Provide the (X, Y) coordinate of the cell's center where the given text is located.  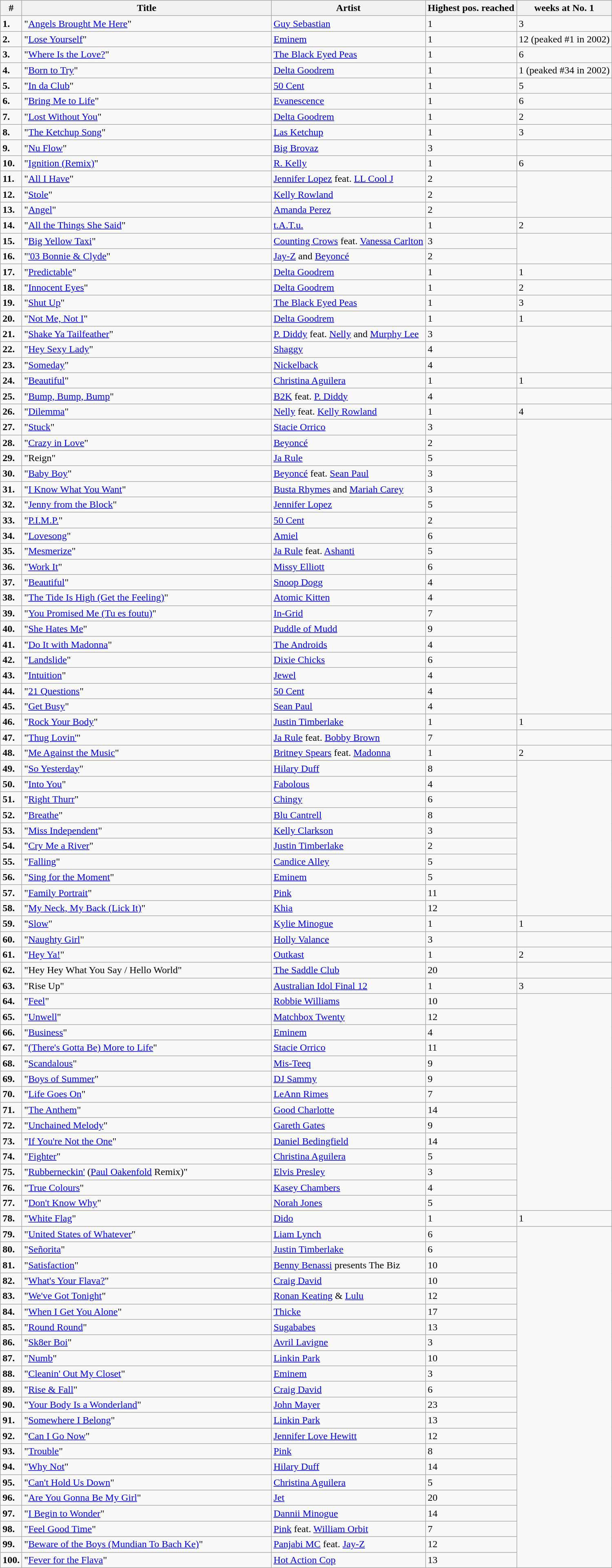
28. (11, 442)
Blu Cantrell (348, 815)
78. (11, 1219)
Daniel Bedingfield (348, 1141)
46. (11, 722)
Nelly feat. Kelly Rowland (348, 411)
31. (11, 489)
"Into You" (147, 784)
84. (11, 1312)
33. (11, 520)
"Can't Hold Us Down" (147, 1482)
"'03 Bonnie & Clyde" (147, 256)
"White Flag" (147, 1219)
Jennifer Love Hewitt (348, 1435)
Counting Crows feat. Vanessa Carlton (348, 241)
58. (11, 908)
Jennifer Lopez (348, 505)
Puddle of Mudd (348, 629)
"Angels Brought Me Here" (147, 24)
"Lose Yourself" (147, 39)
Pink feat. William Orbit (348, 1529)
"Boys of Summer" (147, 1079)
In-Grid (348, 613)
"So Yesterday" (147, 769)
96. (11, 1498)
"Rise Up" (147, 986)
"Slow" (147, 923)
"Dilemma" (147, 411)
"Satisfaction" (147, 1265)
"Feel Good Time" (147, 1529)
77. (11, 1203)
"Me Against the Music" (147, 753)
Evanescence (348, 101)
"(There's Gotta Be) More to Life" (147, 1048)
13. (11, 210)
Beyoncé (348, 442)
"Falling" (147, 861)
Beyoncé feat. Sean Paul (348, 474)
"If You're Not the One" (147, 1141)
24. (11, 380)
26. (11, 411)
62. (11, 970)
40. (11, 629)
"The Ketchup Song" (147, 132)
"Reign" (147, 458)
"Bump, Bump, Bump" (147, 396)
97. (11, 1513)
"Jenny from the Block" (147, 505)
John Mayer (348, 1405)
60. (11, 939)
98. (11, 1529)
"Born to Try" (147, 70)
57. (11, 892)
"All I Have" (147, 179)
"My Neck, My Back (Lick It)" (147, 908)
52. (11, 815)
20. (11, 318)
17 (471, 1312)
Dido (348, 1219)
Chingy (348, 799)
"Hey Ya!" (147, 955)
18. (11, 287)
Nickelback (348, 365)
95. (11, 1482)
1 (peaked #34 in 2002) (564, 70)
36. (11, 567)
"Angel" (147, 210)
"Fighter" (147, 1156)
DJ Sammy (348, 1079)
"Cry Me a River" (147, 846)
100. (11, 1560)
"Unwell" (147, 1017)
"Are You Gonna Be My Girl" (147, 1498)
59. (11, 923)
Mis-Teeq (348, 1063)
49. (11, 769)
22. (11, 349)
35. (11, 551)
"In da Club" (147, 86)
Robbie Williams (348, 1001)
11. (11, 179)
92. (11, 1435)
Las Ketchup (348, 132)
25. (11, 396)
"Rise & Fall" (147, 1389)
27. (11, 427)
44. (11, 691)
"Scandalous" (147, 1063)
"Don't Know Why" (147, 1203)
Guy Sebastian (348, 24)
Ja Rule (348, 458)
71. (11, 1110)
74. (11, 1156)
"Shake Ya Tailfeather" (147, 334)
37. (11, 582)
66. (11, 1032)
7. (11, 117)
34. (11, 536)
Shaggy (348, 349)
Amiel (348, 536)
"Life Goes On" (147, 1094)
Fabolous (348, 784)
Snoop Dogg (348, 582)
Kylie Minogue (348, 923)
42. (11, 660)
75. (11, 1172)
Gareth Gates (348, 1125)
Dixie Chicks (348, 660)
"Family Portrait" (147, 892)
89. (11, 1389)
12 (peaked #1 in 2002) (564, 39)
90. (11, 1405)
"The Anthem" (147, 1110)
"Lost Without You" (147, 117)
"Feel" (147, 1001)
47. (11, 738)
"Get Busy" (147, 707)
19. (11, 303)
The Androids (348, 644)
Elvis Presley (348, 1172)
56. (11, 877)
43. (11, 675)
Sugababes (348, 1327)
Liam Lynch (348, 1234)
3. (11, 55)
Big Brovaz (348, 148)
14. (11, 225)
"Baby Boy" (147, 474)
"True Colours" (147, 1188)
"Lovesong" (147, 536)
weeks at No. 1 (564, 8)
"Innocent Eyes" (147, 287)
"Ignition (Remix)" (147, 163)
93. (11, 1451)
Panjabi MC feat. Jay-Z (348, 1544)
9. (11, 148)
29. (11, 458)
"21 Questions" (147, 691)
"Why Not" (147, 1467)
Artist (348, 8)
"Not Me, Not I" (147, 318)
"Somewhere I Belong" (147, 1420)
41. (11, 644)
Ronan Keating & Lulu (348, 1296)
"The Tide Is High (Get the Feeling)" (147, 598)
"Sk8er Boi" (147, 1343)
50. (11, 784)
"Shut Up" (147, 303)
32. (11, 505)
"All the Things She Said" (147, 225)
21. (11, 334)
69. (11, 1079)
4. (11, 70)
Matchbox Twenty (348, 1017)
61. (11, 955)
"Unchained Melody" (147, 1125)
99. (11, 1544)
"Work It" (147, 567)
Title (147, 8)
79. (11, 1234)
16. (11, 256)
"Trouble" (147, 1451)
1. (11, 24)
"Numb" (147, 1358)
53. (11, 830)
R. Kelly (348, 163)
12. (11, 194)
88. (11, 1374)
81. (11, 1265)
B2K feat. P. Diddy (348, 396)
"Where Is the Love?" (147, 55)
Highest pos. reached (471, 8)
Missy Elliott (348, 567)
"Predictable" (147, 272)
"Fever for the Flava" (147, 1560)
"Right Thurr" (147, 799)
86. (11, 1343)
Jennifer Lopez feat. LL Cool J (348, 179)
Jay-Z and Beyoncé (348, 256)
"I Know What You Want" (147, 489)
55. (11, 861)
Hot Action Cop (348, 1560)
"Stole" (147, 194)
"What's Your Flava?" (147, 1281)
38. (11, 598)
82. (11, 1281)
"Naughty Girl" (147, 939)
"Bring Me to Life" (147, 101)
"Hey Sexy Lady" (147, 349)
"Señorita" (147, 1250)
Ja Rule feat. Bobby Brown (348, 738)
64. (11, 1001)
Kasey Chambers (348, 1188)
67. (11, 1048)
Kelly Clarkson (348, 830)
68. (11, 1063)
23. (11, 365)
"Cleanin' Out My Closet" (147, 1374)
Busta Rhymes and Mariah Carey (348, 489)
17. (11, 272)
63. (11, 986)
Kelly Rowland (348, 194)
"Hey Hey What You Say / Hello World" (147, 970)
73. (11, 1141)
8. (11, 132)
Khia (348, 908)
5. (11, 86)
"Stuck" (147, 427)
Jet (348, 1498)
"Your Body Is a Wonderland" (147, 1405)
Candice Alley (348, 861)
Good Charlotte (348, 1110)
80. (11, 1250)
Sean Paul (348, 707)
51. (11, 799)
"Someday" (147, 365)
"Nu Flow" (147, 148)
"I Begin to Wonder" (147, 1513)
The Saddle Club (348, 970)
t.A.T.u. (348, 225)
Outkast (348, 955)
87. (11, 1358)
54. (11, 846)
LeAnn Rimes (348, 1094)
"Intuition" (147, 675)
6. (11, 101)
Thicke (348, 1312)
"Miss Independent" (147, 830)
Atomic Kitten (348, 598)
30. (11, 474)
"She Hates Me" (147, 629)
85. (11, 1327)
"P.I.M.P." (147, 520)
"United States of Whatever" (147, 1234)
Ja Rule feat. Ashanti (348, 551)
"Rubberneckin' (Paul Oakenfold Remix)" (147, 1172)
Britney Spears feat. Madonna (348, 753)
72. (11, 1125)
Jewel (348, 675)
Amanda Perez (348, 210)
# (11, 8)
"Beware of the Boys (Mundian To Bach Ke)" (147, 1544)
15. (11, 241)
Benny Benassi presents The Biz (348, 1265)
76. (11, 1188)
"Can I Go Now" (147, 1435)
"We've Got Tonight" (147, 1296)
"Breathe" (147, 815)
83. (11, 1296)
10. (11, 163)
65. (11, 1017)
Dannii Minogue (348, 1513)
"Round Round" (147, 1327)
"Rock Your Body" (147, 722)
23 (471, 1405)
"Sing for the Moment" (147, 877)
45. (11, 707)
"Landslide" (147, 660)
70. (11, 1094)
"Crazy in Love" (147, 442)
"Big Yellow Taxi" (147, 241)
"Business" (147, 1032)
Norah Jones (348, 1203)
P. Diddy feat. Nelly and Murphy Lee (348, 334)
91. (11, 1420)
"Do It with Madonna" (147, 644)
Holly Valance (348, 939)
2. (11, 39)
"Mesmerize" (147, 551)
94. (11, 1467)
Avril Lavigne (348, 1343)
48. (11, 753)
"When I Get You Alone" (147, 1312)
Australian Idol Final 12 (348, 986)
39. (11, 613)
"You Promised Me (Tu es foutu)" (147, 613)
"Thug Lovin'" (147, 738)
